Return the (X, Y) coordinate for the center point of the cell that contains the specified text.  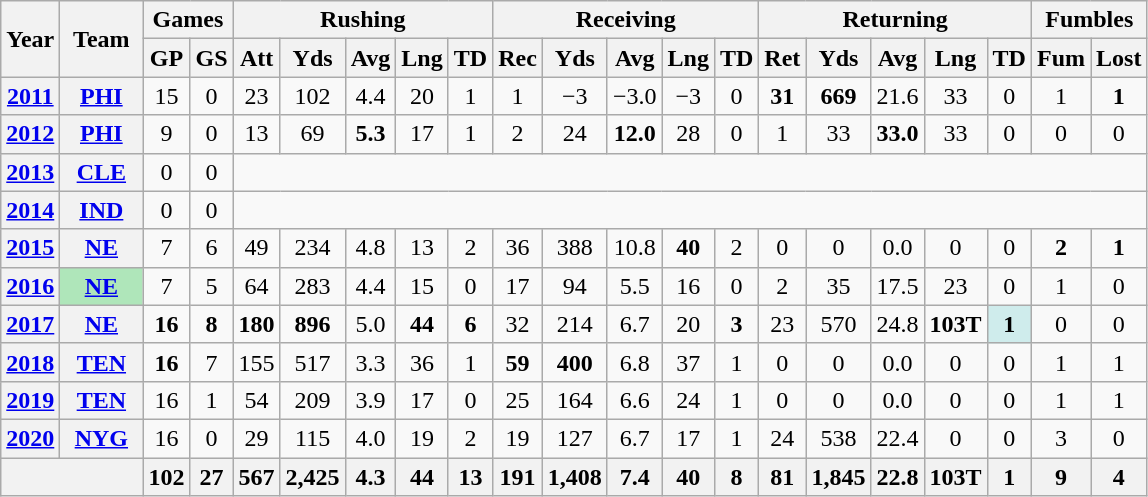
25 (518, 400)
69 (312, 134)
400 (574, 362)
5.5 (634, 286)
209 (312, 400)
115 (312, 438)
4 (1119, 477)
214 (574, 324)
GS (212, 58)
127 (574, 438)
3.9 (370, 400)
Receiving (626, 20)
388 (574, 248)
NYG (102, 438)
Games (188, 20)
4.8 (370, 248)
24.8 (898, 324)
2015 (30, 248)
27 (212, 477)
32 (518, 324)
6.8 (634, 362)
5 (212, 286)
Fum (1060, 58)
54 (256, 400)
2011 (30, 96)
669 (838, 96)
283 (312, 286)
570 (838, 324)
4.0 (370, 438)
538 (838, 438)
Team (102, 39)
94 (574, 286)
17.5 (898, 286)
IND (102, 210)
2020 (30, 438)
164 (574, 400)
Year (30, 39)
33.0 (898, 134)
2012 (30, 134)
49 (256, 248)
Ret (782, 58)
Rec (518, 58)
2016 (30, 286)
−3.0 (634, 96)
31 (782, 96)
1,845 (838, 477)
5.0 (370, 324)
64 (256, 286)
81 (782, 477)
3.3 (370, 362)
896 (312, 324)
2018 (30, 362)
GP (166, 58)
22.8 (898, 477)
6.6 (634, 400)
517 (312, 362)
12.0 (634, 134)
Fumbles (1088, 20)
10.8 (634, 248)
2017 (30, 324)
Lost (1119, 58)
234 (312, 248)
28 (688, 134)
37 (688, 362)
35 (838, 286)
Rushing (363, 20)
4.3 (370, 477)
29 (256, 438)
567 (256, 477)
7.4 (634, 477)
191 (518, 477)
2013 (30, 172)
180 (256, 324)
155 (256, 362)
2019 (30, 400)
22.4 (898, 438)
2,425 (312, 477)
1,408 (574, 477)
59 (518, 362)
21.6 (898, 96)
CLE (102, 172)
2014 (30, 210)
Returning (896, 20)
Att (256, 58)
5.3 (370, 134)
